Pinpoint the cell where the given text exists, returning its [X, Y] midpoint coordinate. 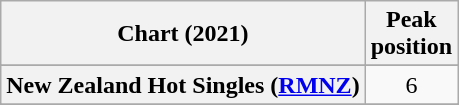
6 [411, 85]
Chart (2021) [183, 34]
Peakposition [411, 34]
New Zealand Hot Singles (RMNZ) [183, 85]
